From the cell containing the given text, extract its center point as (x, y) coordinate. 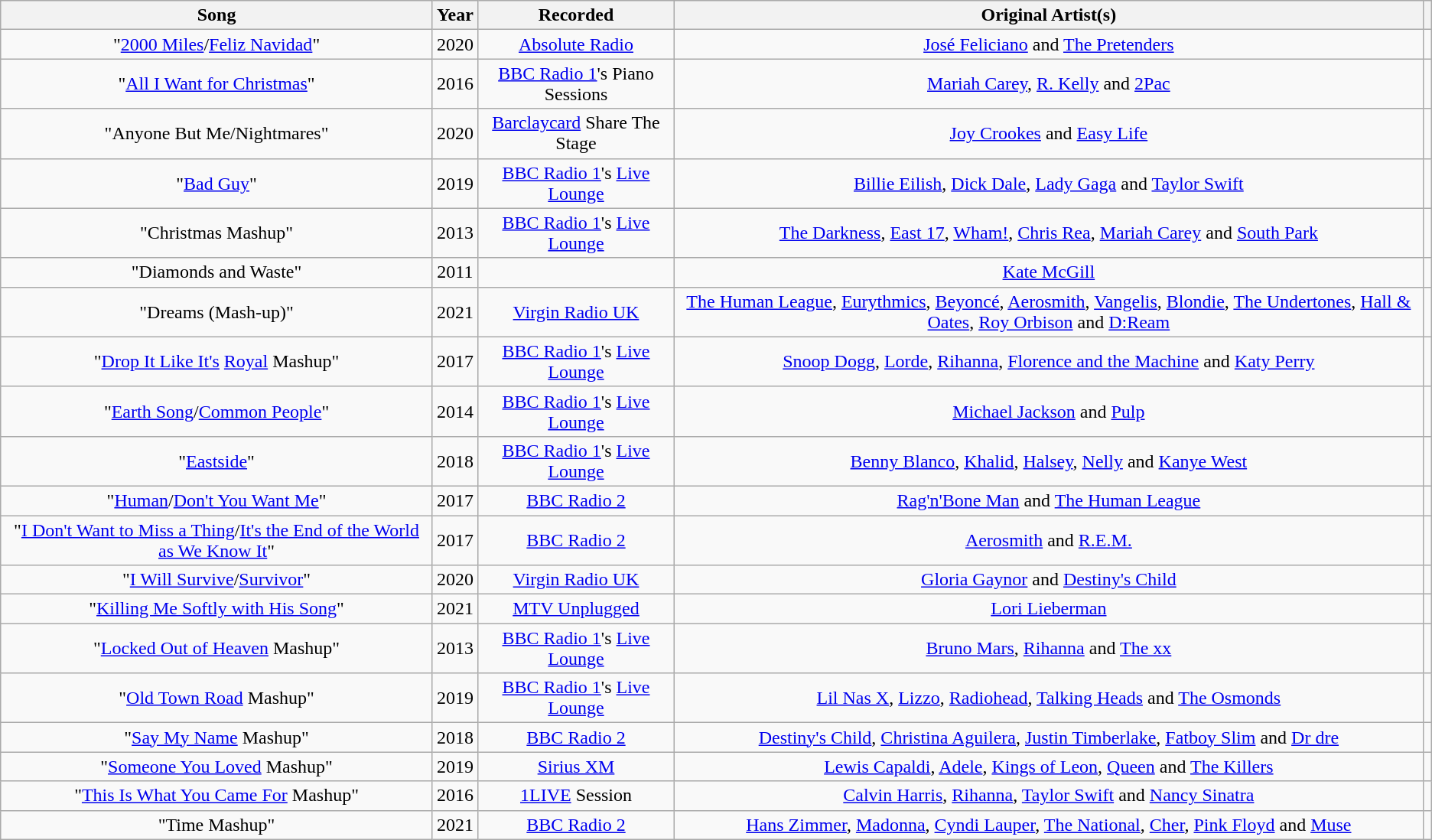
Lewis Capaldi, Adele, Kings of Leon, Queen and The Killers (1050, 767)
"I Don't Want to Miss a Thing/It's the End of the World as We Know It" (217, 540)
Calvin Harris, Rihanna, Taylor Swift and Nancy Sinatra (1050, 796)
Song (217, 15)
The Human League, Eurythmics, Beyoncé, Aerosmith, Vangelis, Blondie, The Undertones, Hall & Oates, Roy Orbison and D:Ream (1050, 312)
Recorded (575, 15)
"Time Mashup" (217, 825)
Lil Nas X, Lizzo, Radiohead, Talking Heads and The Osmonds (1050, 698)
1LIVE Session (575, 796)
"Killing Me Softly with His Song" (217, 609)
"Eastside" (217, 461)
"I Will Survive/Survivor" (217, 580)
Year (454, 15)
Rag'n'Bone Man and The Human League (1050, 500)
José Feliciano and The Pretenders (1050, 44)
"Say My Name Mashup" (217, 737)
"Someone You Loved Mashup" (217, 767)
"Anyone But Me/Nightmares" (217, 133)
MTV Unplugged (575, 609)
Mariah Carey, R. Kelly and 2Pac (1050, 84)
Hans Zimmer, Madonna, Cyndi Lauper, The National, Cher, Pink Floyd and Muse (1050, 825)
"Diamonds and Waste" (217, 272)
"This Is What You Came For Mashup" (217, 796)
BBC Radio 1's Piano Sessions (575, 84)
Benny Blanco, Khalid, Halsey, Nelly and Kanye West (1050, 461)
Billie Eilish, Dick Dale, Lady Gaga and Taylor Swift (1050, 184)
Barclaycard Share The Stage (575, 133)
Kate McGill (1050, 272)
Michael Jackson and Pulp (1050, 412)
"Earth Song/Common People" (217, 412)
Gloria Gaynor and Destiny's Child (1050, 580)
Bruno Mars, Rihanna and The xx (1050, 649)
"2000 Miles/Feliz Navidad" (217, 44)
Snoop Dogg, Lorde, Rihanna, Florence and the Machine and Katy Perry (1050, 361)
"Old Town Road Mashup" (217, 698)
The Darkness, East 17, Wham!, Chris Rea, Mariah Carey and South Park (1050, 233)
Aerosmith and R.E.M. (1050, 540)
Lori Lieberman (1050, 609)
2011 (454, 272)
"Locked Out of Heaven Mashup" (217, 649)
"All I Want for Christmas" (217, 84)
Destiny's Child, Christina Aguilera, Justin Timberlake, Fatboy Slim and Dr dre (1050, 737)
Sirius XM (575, 767)
2014 (454, 412)
Absolute Radio (575, 44)
"Bad Guy" (217, 184)
Joy Crookes and Easy Life (1050, 133)
"Christmas Mashup" (217, 233)
"Drop It Like It's Royal Mashup" (217, 361)
Original Artist(s) (1050, 15)
"Dreams (Mash-up)" (217, 312)
"Human/Don't You Want Me" (217, 500)
